Determine the [x, y] coordinate at the center of the cell enclosing the given text.  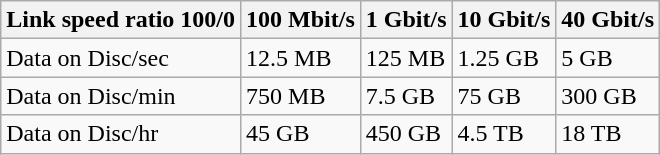
125 MB [406, 58]
100 Mbit/s [301, 20]
5 GB [608, 58]
45 GB [301, 134]
40 Gbit/s [608, 20]
1 Gbit/s [406, 20]
75 GB [504, 96]
750 MB [301, 96]
Data on Disc/hr [121, 134]
Link speed ratio 100/0 [121, 20]
18 TB [608, 134]
Data on Disc/sec [121, 58]
300 GB [608, 96]
7.5 GB [406, 96]
1.25 GB [504, 58]
10 Gbit/s [504, 20]
4.5 TB [504, 134]
Data on Disc/min [121, 96]
12.5 MB [301, 58]
450 GB [406, 134]
